Output the [X, Y] coordinate of the center of the cell containing the given text.  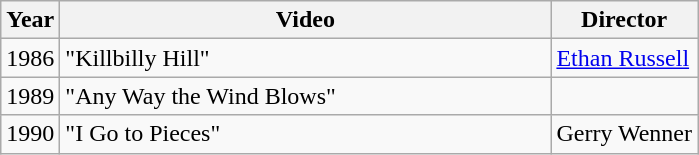
1989 [30, 96]
"Killbilly Hill" [306, 58]
"Any Way the Wind Blows" [306, 96]
Video [306, 20]
1986 [30, 58]
1990 [30, 134]
Gerry Wenner [624, 134]
"I Go to Pieces" [306, 134]
Ethan Russell [624, 58]
Year [30, 20]
Director [624, 20]
